Search for the cell housing the specified text and yield its [x, y] center coordinate. 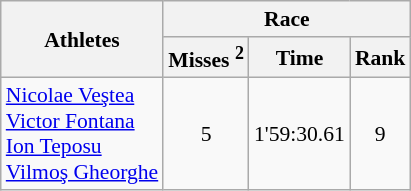
Race [286, 19]
Misses 2 [206, 58]
5 [206, 134]
Time [300, 58]
Nicolae VeşteaVictor FontanaIon TeposuVilmoş Gheorghe [82, 134]
Athletes [82, 40]
1'59:30.61 [300, 134]
Rank [380, 58]
9 [380, 134]
